Detect which cell encompasses the target text, then output its (X, Y) center coordinate. 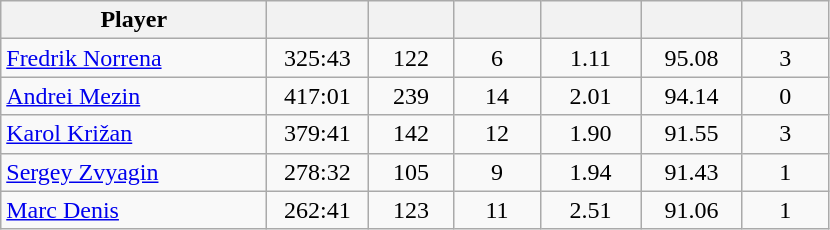
2.01 (590, 96)
95.08 (692, 58)
278:32 (318, 172)
Karol Križan (134, 134)
379:41 (318, 134)
122 (411, 58)
91.06 (692, 210)
1.94 (590, 172)
12 (497, 134)
1.11 (590, 58)
94.14 (692, 96)
Marc Denis (134, 210)
417:01 (318, 96)
6 (497, 58)
2.51 (590, 210)
1.90 (590, 134)
11 (497, 210)
123 (411, 210)
91.55 (692, 134)
262:41 (318, 210)
0 (785, 96)
14 (497, 96)
Player (134, 20)
105 (411, 172)
142 (411, 134)
Fredrik Norrena (134, 58)
239 (411, 96)
Andrei Mezin (134, 96)
Sergey Zvyagin (134, 172)
9 (497, 172)
325:43 (318, 58)
91.43 (692, 172)
